Pinpoint the cell where the given text exists, returning its (x, y) midpoint coordinate. 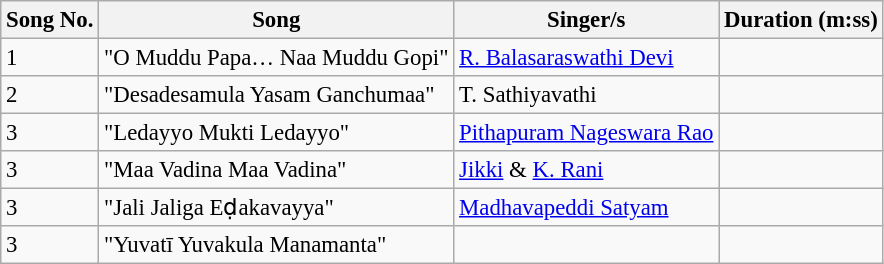
Pithapuram Nageswara Rao (586, 133)
"Jali Jaliga Eḍakavayya" (276, 208)
"Ledayyo Mukti Ledayyo" (276, 133)
"O Muddu Papa… Naa Muddu Gopi" (276, 58)
Singer/s (586, 20)
Song No. (50, 20)
1 (50, 58)
Song (276, 20)
"Maa Vadina Maa Vadina" (276, 170)
Jikki & K. Rani (586, 170)
Madhavapeddi Satyam (586, 208)
T. Sathiyavathi (586, 95)
2 (50, 95)
R. Balasaraswathi Devi (586, 58)
"Yuvatī Yuvakula Manamanta" (276, 245)
"Desadesamula Yasam Ganchumaa" (276, 95)
Duration (m:ss) (801, 20)
